Extract the [X, Y] coordinate from the center of the cell holding the provided text.  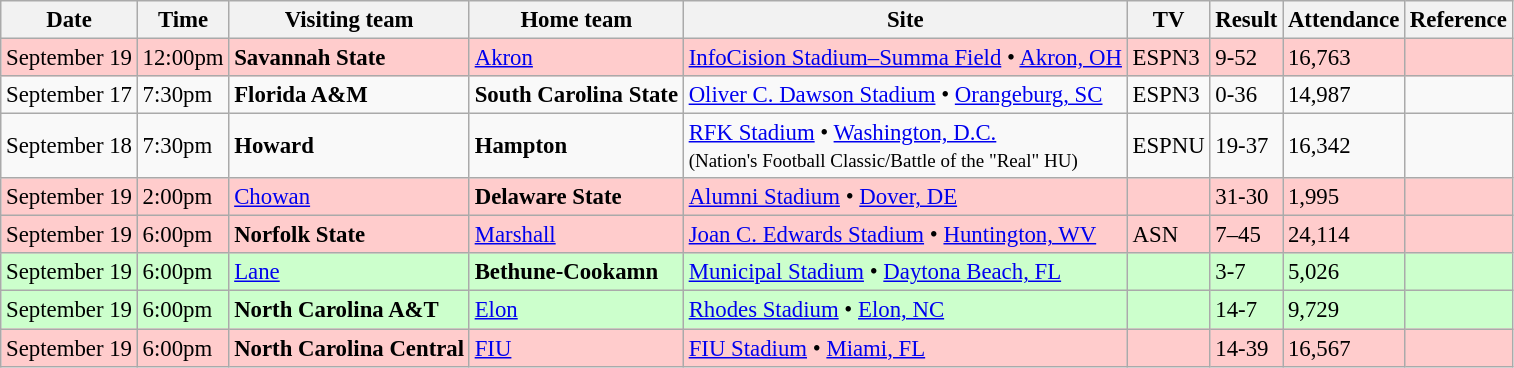
FIU Stadium • Miami, FL [905, 348]
14,987 [1344, 95]
9-52 [1246, 58]
Savannah State [350, 58]
1,995 [1344, 197]
Date [69, 20]
12:00pm [183, 58]
Bethune-Cookamn [576, 273]
24,114 [1344, 235]
Norfolk State [350, 235]
7–45 [1246, 235]
9,729 [1344, 310]
ESPNU [1168, 146]
Chowan [350, 197]
Marshall [576, 235]
Rhodes Stadium • Elon, NC [905, 310]
3-7 [1246, 273]
Result [1246, 20]
Site [905, 20]
0-36 [1246, 95]
Alumni Stadium • Dover, DE [905, 197]
Oliver C. Dawson Stadium • Orangeburg, SC [905, 95]
Florida A&M [350, 95]
14-7 [1246, 310]
Home team [576, 20]
RFK Stadium • Washington, D.C.(Nation's Football Classic/Battle of the "Real" HU) [905, 146]
ASN [1168, 235]
September 17 [69, 95]
5,026 [1344, 273]
North Carolina Central [350, 348]
South Carolina State [576, 95]
31-30 [1246, 197]
19-37 [1246, 146]
Hampton [576, 146]
InfoCision Stadium–Summa Field • Akron, OH [905, 58]
September 18 [69, 146]
Delaware State [576, 197]
Lane [350, 273]
14-39 [1246, 348]
Municipal Stadium • Daytona Beach, FL [905, 273]
16,342 [1344, 146]
Elon [576, 310]
Howard [350, 146]
FIU [576, 348]
Akron [576, 58]
Attendance [1344, 20]
2:00pm [183, 197]
North Carolina A&T [350, 310]
16,763 [1344, 58]
Reference [1459, 20]
16,567 [1344, 348]
TV [1168, 20]
Joan C. Edwards Stadium • Huntington, WV [905, 235]
Visiting team [350, 20]
Time [183, 20]
